Capture the cell that displays the provided text and extract its (X, Y) central coordinate. 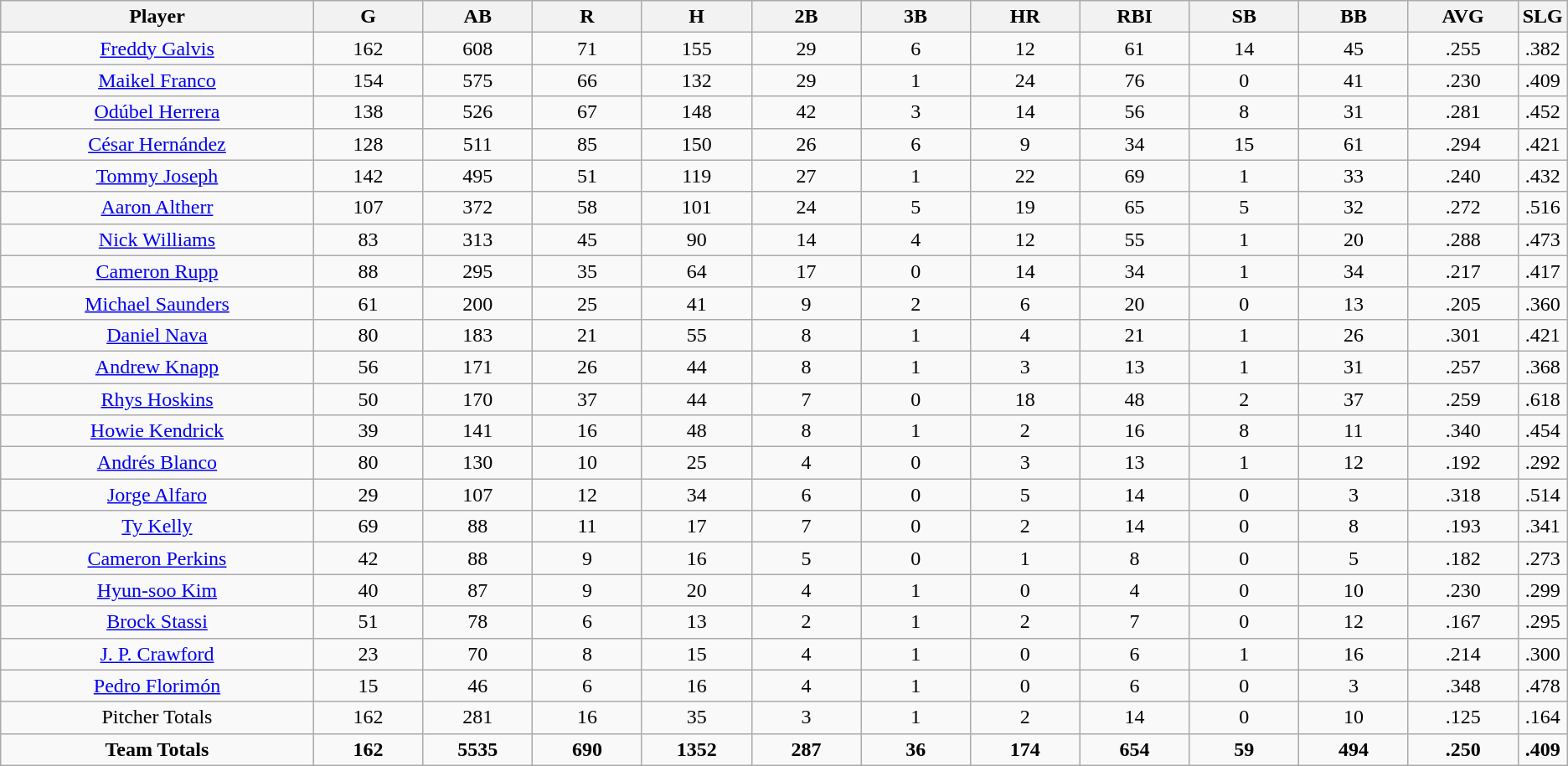
.193 (1462, 527)
.300 (1543, 654)
Jorge Alfaro (157, 495)
174 (1025, 749)
495 (477, 176)
.295 (1543, 622)
64 (697, 271)
690 (588, 749)
SLG (1543, 17)
70 (477, 654)
Rhys Hoskins (157, 399)
67 (588, 112)
27 (806, 176)
119 (697, 176)
Freddy Galvis (157, 49)
.452 (1543, 112)
.340 (1462, 431)
142 (369, 176)
.382 (1543, 49)
32 (1354, 208)
G (369, 17)
.281 (1462, 112)
608 (477, 49)
HR (1025, 17)
23 (369, 654)
138 (369, 112)
.318 (1462, 495)
.514 (1543, 495)
Nick Williams (157, 239)
372 (477, 208)
H (697, 17)
.288 (1462, 239)
.432 (1543, 176)
.360 (1543, 303)
Aaron Altherr (157, 208)
76 (1134, 80)
.217 (1462, 271)
Howie Kendrick (157, 431)
R (588, 17)
170 (477, 399)
313 (477, 239)
295 (477, 271)
.368 (1543, 367)
575 (477, 80)
RBI (1134, 17)
.192 (1462, 463)
65 (1134, 208)
50 (369, 399)
Maikel Franco (157, 80)
654 (1134, 749)
183 (477, 335)
18 (1025, 399)
78 (477, 622)
58 (588, 208)
.167 (1462, 622)
3B (916, 17)
85 (588, 144)
2B (806, 17)
.273 (1543, 558)
Player (157, 17)
200 (477, 303)
19 (1025, 208)
155 (697, 49)
.417 (1543, 271)
.473 (1543, 239)
.255 (1462, 49)
.299 (1543, 590)
66 (588, 80)
1352 (697, 749)
Michael Saunders (157, 303)
Team Totals (157, 749)
.516 (1543, 208)
130 (477, 463)
.478 (1543, 686)
59 (1245, 749)
511 (477, 144)
Tommy Joseph (157, 176)
36 (916, 749)
46 (477, 686)
287 (806, 749)
AB (477, 17)
171 (477, 367)
.125 (1462, 717)
Odúbel Herrera (157, 112)
.205 (1462, 303)
Cameron Perkins (157, 558)
90 (697, 239)
J. P. Crawford (157, 654)
.618 (1543, 399)
.250 (1462, 749)
.257 (1462, 367)
AVG (1462, 17)
87 (477, 590)
.164 (1543, 717)
Ty Kelly (157, 527)
101 (697, 208)
.294 (1462, 144)
148 (697, 112)
Andrew Knapp (157, 367)
150 (697, 144)
Brock Stassi (157, 622)
40 (369, 590)
.341 (1543, 527)
132 (697, 80)
128 (369, 144)
.272 (1462, 208)
33 (1354, 176)
.301 (1462, 335)
22 (1025, 176)
Pedro Florimón (157, 686)
526 (477, 112)
.182 (1462, 558)
154 (369, 80)
.348 (1462, 686)
5535 (477, 749)
.454 (1543, 431)
83 (369, 239)
281 (477, 717)
Cameron Rupp (157, 271)
BB (1354, 17)
.240 (1462, 176)
Pitcher Totals (157, 717)
39 (369, 431)
Andrés Blanco (157, 463)
494 (1354, 749)
141 (477, 431)
Daniel Nava (157, 335)
71 (588, 49)
SB (1245, 17)
.214 (1462, 654)
.259 (1462, 399)
.292 (1543, 463)
Hyun-soo Kim (157, 590)
César Hernández (157, 144)
